Return (x, y) of the center of cell containing provided text 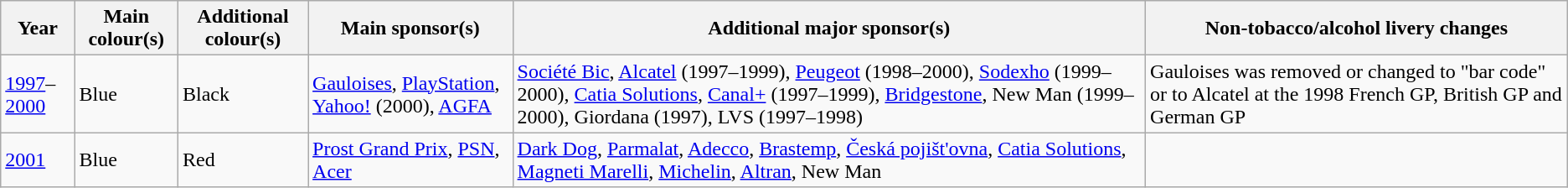
2001 (38, 159)
Black (243, 94)
1997–2000 (38, 94)
Main sponsor(s) (410, 29)
Non-tobacco/alcohol livery changes (1357, 29)
Dark Dog, Parmalat, Adecco, Brastemp, Česká pojišt'ovna, Catia Solutions, Magneti Marelli, Michelin, Altran, New Man (829, 159)
Red (243, 159)
Additional colour(s) (243, 29)
Gauloises, PlayStation, Yahoo! (2000), AGFA (410, 94)
Gauloises was removed or changed to "bar code" or to Alcatel at the 1998 French GP, British GP and German GP (1357, 94)
Prost Grand Prix, PSN, Acer (410, 159)
Main colour(s) (126, 29)
Year (38, 29)
Additional major sponsor(s) (829, 29)
